Return the (x, y) coordinate for the center point of the cell that contains the specified text.  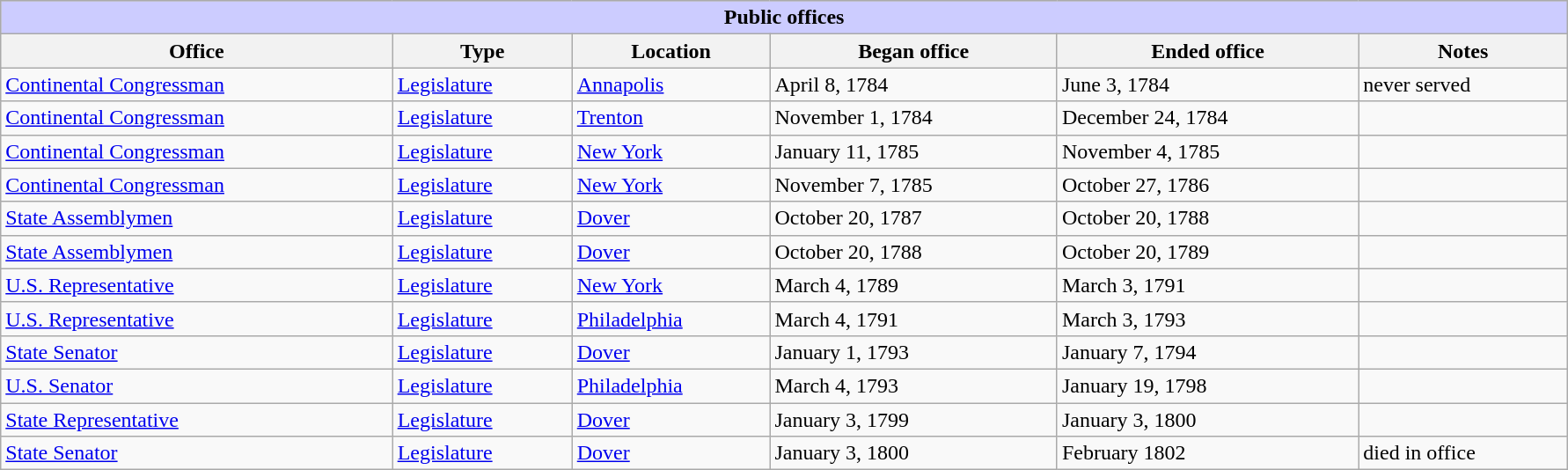
March 4, 1793 (913, 386)
November 1, 1784 (913, 118)
Began office (913, 51)
died in office (1463, 453)
February 1802 (1207, 453)
March 3, 1791 (1207, 285)
January 3, 1799 (913, 420)
January 11, 1785 (913, 151)
Trenton (670, 118)
November 4, 1785 (1207, 151)
State Representative (197, 420)
March 4, 1789 (913, 285)
U.S. Senator (197, 386)
January 7, 1794 (1207, 352)
October 27, 1786 (1207, 185)
December 24, 1784 (1207, 118)
November 7, 1785 (913, 185)
never served (1463, 84)
Location (670, 51)
March 3, 1793 (1207, 319)
January 19, 1798 (1207, 386)
Type (482, 51)
October 20, 1787 (913, 218)
March 4, 1791 (913, 319)
June 3, 1784 (1207, 84)
Office (197, 51)
October 20, 1789 (1207, 252)
Ended office (1207, 51)
Notes (1463, 51)
January 1, 1793 (913, 352)
Public offices (785, 18)
Annapolis (670, 84)
April 8, 1784 (913, 84)
